Scan for the cell matching the given text and deliver its [x, y] coordinate at center. 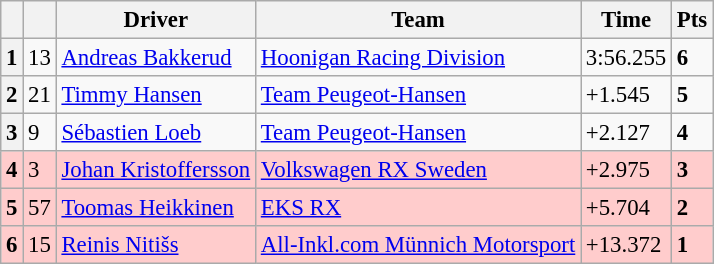
13 [40, 58]
EKS RX [418, 208]
9 [40, 133]
21 [40, 95]
All-Inkl.com Münnich Motorsport [418, 245]
Toomas Heikkinen [156, 208]
+13.372 [626, 245]
+2.975 [626, 170]
Pts [692, 20]
Andreas Bakkerud [156, 58]
+1.545 [626, 95]
Reinis Nitišs [156, 245]
15 [40, 245]
Sébastien Loeb [156, 133]
Timmy Hansen [156, 95]
3:56.255 [626, 58]
+5.704 [626, 208]
+2.127 [626, 133]
Team [418, 20]
Driver [156, 20]
Hoonigan Racing Division [418, 58]
57 [40, 208]
Johan Kristoffersson [156, 170]
Time [626, 20]
Volkswagen RX Sweden [418, 170]
